From the cell containing the given text, extract its center point as [x, y] coordinate. 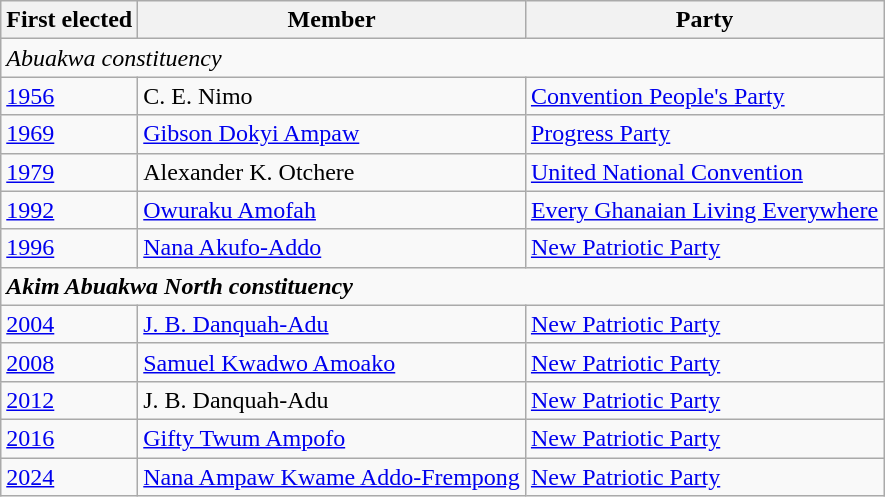
2004 [70, 324]
Every Ghanaian Living Everywhere [704, 210]
Member [332, 20]
1996 [70, 248]
Party [704, 20]
Gibson Dokyi Ampaw [332, 134]
Samuel Kwadwo Amoako [332, 362]
Gifty Twum Ampofo [332, 438]
Abuakwa constituency [442, 58]
Convention People's Party [704, 96]
Alexander K. Otchere [332, 172]
First elected [70, 20]
Owuraku Amofah [332, 210]
1969 [70, 134]
United National Convention [704, 172]
Nana Akufo-Addo [332, 248]
Progress Party [704, 134]
2012 [70, 400]
2008 [70, 362]
2016 [70, 438]
2024 [70, 477]
1979 [70, 172]
Akim Abuakwa North constituency [442, 286]
C. E. Nimo [332, 96]
1992 [70, 210]
1956 [70, 96]
Nana Ampaw Kwame Addo-Frempong [332, 477]
